For the text-containing cell, return its midpoint in [x, y] coordinate format. 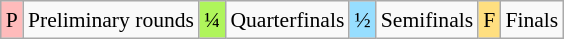
½ [362, 20]
F [489, 20]
Semifinals [427, 20]
Preliminary rounds [111, 20]
¼ [212, 20]
Finals [532, 20]
Quarterfinals [287, 20]
P [12, 20]
